From the cell containing the given text, extract its center point as [X, Y] coordinate. 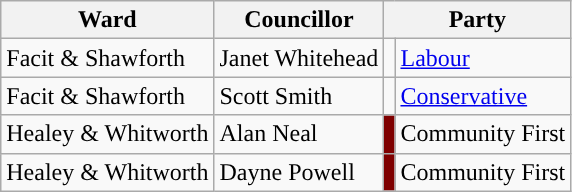
Labour [483, 58]
Conservative [483, 96]
Councillor [299, 20]
Ward [108, 20]
Dayne Powell [299, 172]
Scott Smith [299, 96]
Janet Whitehead [299, 58]
Alan Neal [299, 134]
Party [478, 20]
